Return the (x, y) coordinate for the center point of the cell that contains the specified text.  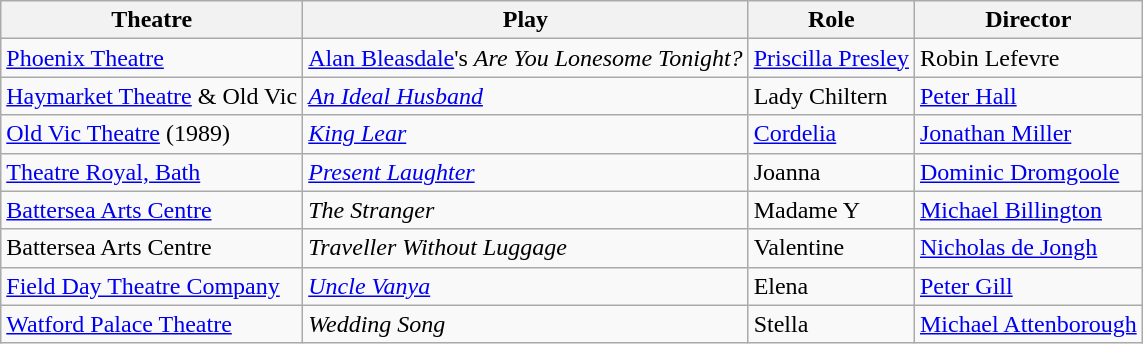
Madame Y (831, 210)
Present Laughter (526, 172)
Michael Billington (1028, 210)
Dominic Dromgoole (1028, 172)
Haymarket Theatre & Old Vic (152, 96)
Priscilla Presley (831, 58)
Alan Bleasdale's Are You Lonesome Tonight? (526, 58)
An Ideal Husband (526, 96)
Nicholas de Jongh (1028, 248)
The Stranger (526, 210)
Role (831, 20)
Play (526, 20)
King Lear (526, 134)
Joanna (831, 172)
Uncle Vanya (526, 286)
Peter Gill (1028, 286)
Elena (831, 286)
Valentine (831, 248)
Old Vic Theatre (1989) (152, 134)
Field Day Theatre Company (152, 286)
Cordelia (831, 134)
Watford Palace Theatre (152, 324)
Wedding Song (526, 324)
Lady Chiltern (831, 96)
Director (1028, 20)
Traveller Without Luggage (526, 248)
Theatre (152, 20)
Robin Lefevre (1028, 58)
Phoenix Theatre (152, 58)
Theatre Royal, Bath (152, 172)
Peter Hall (1028, 96)
Michael Attenborough (1028, 324)
Jonathan Miller (1028, 134)
Stella (831, 324)
